Find where the given text appears and provide that cell's center as [X, Y] coordinate. 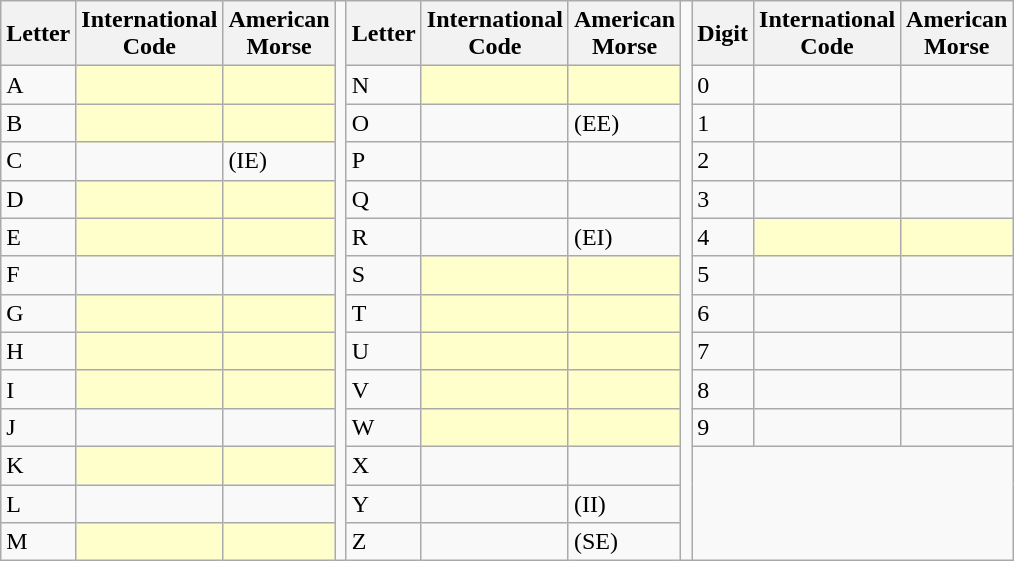
I [38, 389]
A [38, 85]
(EI) [624, 237]
(EE) [624, 123]
E [38, 237]
9 [723, 427]
Z [384, 542]
T [384, 313]
7 [723, 351]
B [38, 123]
(II) [624, 503]
L [38, 503]
F [38, 275]
P [384, 161]
2 [723, 161]
V [384, 389]
D [38, 199]
S [384, 275]
X [384, 465]
(IE) [279, 161]
R [384, 237]
6 [723, 313]
U [384, 351]
8 [723, 389]
W [384, 427]
Y [384, 503]
G [38, 313]
H [38, 351]
0 [723, 85]
1 [723, 123]
Digit [723, 34]
4 [723, 237]
J [38, 427]
C [38, 161]
M [38, 542]
Q [384, 199]
3 [723, 199]
O [384, 123]
(SE) [624, 542]
5 [723, 275]
K [38, 465]
N [384, 85]
